For the text-containing cell, return its midpoint in [X, Y] coordinate format. 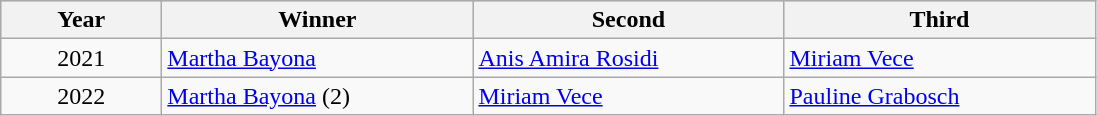
Martha Bayona (2) [318, 96]
Winner [318, 20]
2022 [82, 96]
Anis Amira Rosidi [628, 58]
Pauline Grabosch [940, 96]
Second [628, 20]
Martha Bayona [318, 58]
Year [82, 20]
Third [940, 20]
2021 [82, 58]
